Search for the cell housing the specified text and yield its (X, Y) center coordinate. 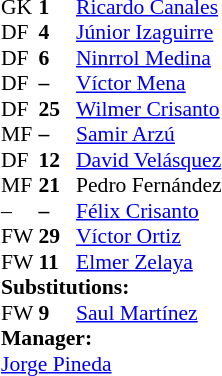
Víctor Mena (149, 83)
Júnior Izaguirre (149, 33)
25 (57, 109)
Víctor Ortiz (149, 237)
Wilmer Crisanto (149, 109)
9 (57, 313)
29 (57, 237)
Manager: (112, 339)
6 (57, 58)
11 (57, 262)
Substitutions: (112, 287)
12 (57, 160)
Félix Crisanto (149, 211)
Elmer Zelaya (149, 262)
Ninrrol Medina (149, 58)
21 (57, 185)
Samir Arzú (149, 135)
David Velásquez (149, 160)
4 (57, 33)
Saul Martínez (149, 313)
Pedro Fernández (149, 185)
